Find where the given text appears and provide that cell's center as [X, Y] coordinate. 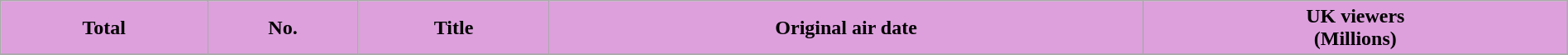
No. [283, 28]
Original air date [846, 28]
Title [453, 28]
Total [104, 28]
UK viewers(Millions) [1355, 28]
